Pinpoint the cell where the given text exists, returning its [X, Y] midpoint coordinate. 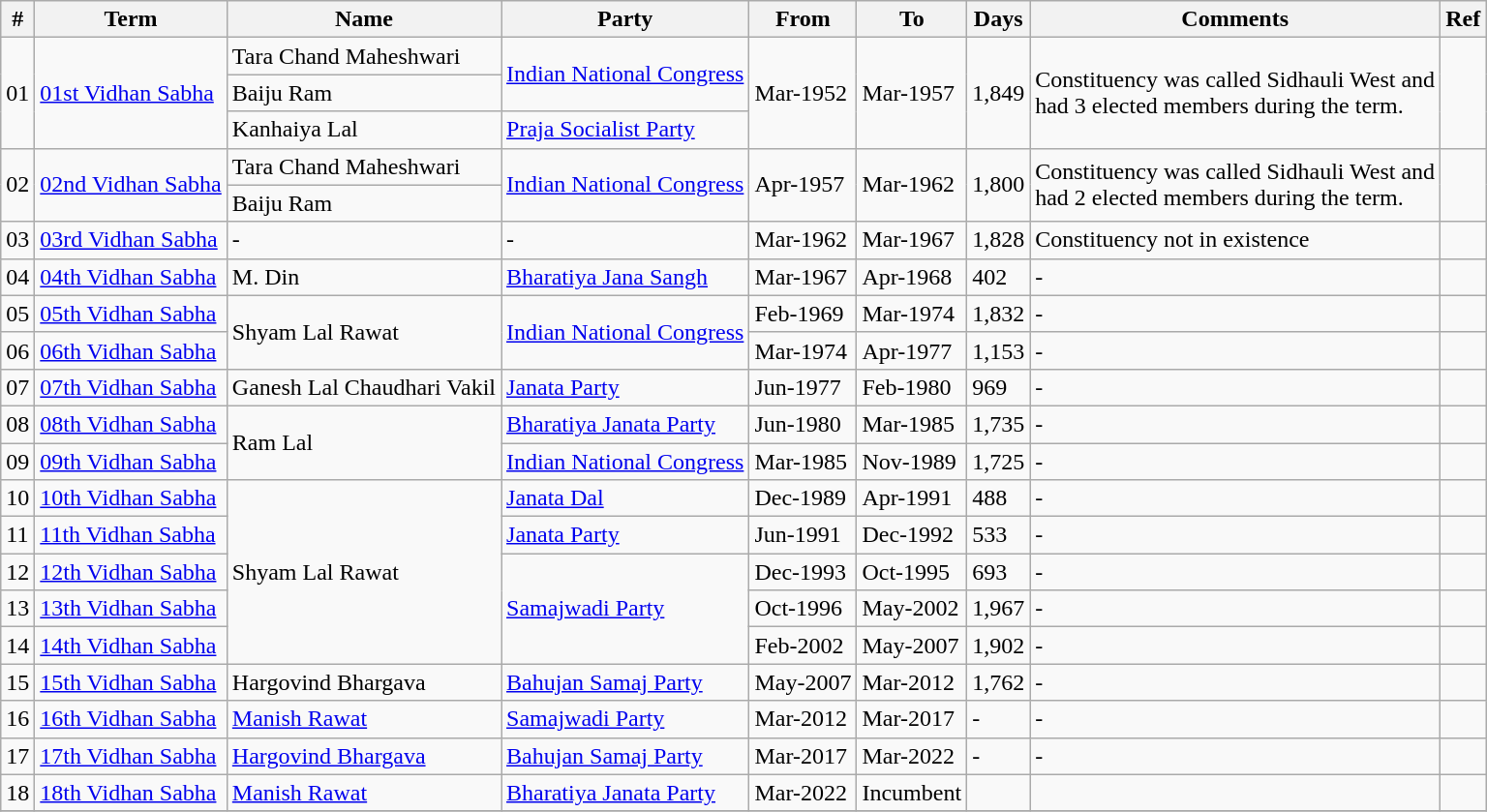
17th Vidhan Sabha [131, 756]
13th Vidhan Sabha [131, 609]
06th Vidhan Sabha [131, 350]
10 [17, 498]
Dec-1992 [912, 535]
Dec-1993 [804, 572]
1,800 [999, 185]
1,762 [999, 682]
Bharatiya Jana Sangh [625, 277]
16 [17, 719]
Apr-1968 [912, 277]
Dec-1989 [804, 498]
From [804, 19]
01 [17, 93]
05 [17, 314]
Mar-1957 [912, 93]
03 [17, 240]
15 [17, 682]
1,725 [999, 462]
Apr-1977 [912, 350]
1,153 [999, 350]
Comments [1235, 19]
Ref [1464, 19]
1,967 [999, 609]
11th Vidhan Sabha [131, 535]
Constituency was called Sidhauli West and had 2 elected members during the term. [1235, 185]
Term [131, 19]
693 [999, 572]
02 [17, 185]
05th Vidhan Sabha [131, 314]
Jun-1991 [804, 535]
Oct-1995 [912, 572]
14 [17, 646]
Nov-1989 [912, 462]
Apr-1957 [804, 185]
Incumbent [912, 793]
To [912, 19]
533 [999, 535]
Ganesh Lal Chaudhari Vakil [364, 387]
Name [364, 19]
Days [999, 19]
13 [17, 609]
Apr-1991 [912, 498]
06 [17, 350]
09 [17, 462]
Mar-1952 [804, 93]
May-2002 [912, 609]
14th Vidhan Sabha [131, 646]
11 [17, 535]
17 [17, 756]
09th Vidhan Sabha [131, 462]
08th Vidhan Sabha [131, 424]
01st Vidhan Sabha [131, 93]
1,828 [999, 240]
08 [17, 424]
18th Vidhan Sabha [131, 793]
Praja Socialist Party [625, 130]
Jun-1977 [804, 387]
16th Vidhan Sabha [131, 719]
402 [999, 277]
488 [999, 498]
1,849 [999, 93]
Jun-1980 [804, 424]
07 [17, 387]
Constituency not in existence [1235, 240]
18 [17, 793]
1,832 [999, 314]
Ram Lal [364, 442]
Feb-1980 [912, 387]
04 [17, 277]
Kanhaiya Lal [364, 130]
12th Vidhan Sabha [131, 572]
12 [17, 572]
Party [625, 19]
Constituency was called Sidhauli West and had 3 elected members during the term. [1235, 93]
10th Vidhan Sabha [131, 498]
M. Din [364, 277]
Feb-1969 [804, 314]
1,902 [999, 646]
1,735 [999, 424]
07th Vidhan Sabha [131, 387]
# [17, 19]
03rd Vidhan Sabha [131, 240]
Oct-1996 [804, 609]
02nd Vidhan Sabha [131, 185]
969 [999, 387]
Janata Dal [625, 498]
04th Vidhan Sabha [131, 277]
Feb-2002 [804, 646]
15th Vidhan Sabha [131, 682]
